Capture the cell that displays the provided text and extract its (x, y) central coordinate. 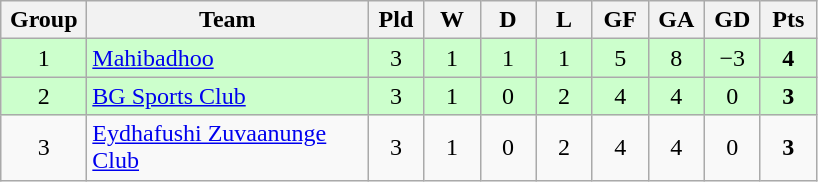
Pts (788, 20)
8 (676, 58)
5 (620, 58)
Team (228, 20)
L (564, 20)
Mahibadhoo (228, 58)
GD (732, 20)
GA (676, 20)
BG Sports Club (228, 96)
Pld (396, 20)
GF (620, 20)
W (452, 20)
Group (44, 20)
−3 (732, 58)
Eydhafushi Zuvaanunge Club (228, 148)
D (508, 20)
